Scan for the cell matching the given text and deliver its [x, y] coordinate at center. 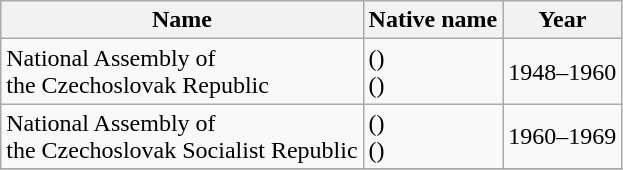
1960–1969 [562, 136]
Name [182, 20]
National Assembly ofthe Czechoslovak Socialist Republic [182, 136]
1948–1960 [562, 72]
Native name [433, 20]
Year [562, 20]
National Assembly ofthe Czechoslovak Republic [182, 72]
